Provide the (x, y) coordinate of the cell's center where the given text is located.  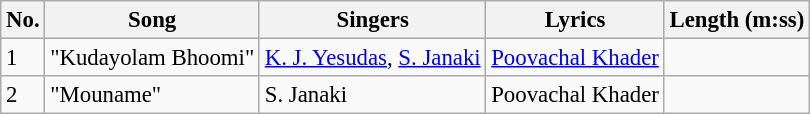
Song (152, 20)
1 (23, 58)
2 (23, 95)
K. J. Yesudas, S. Janaki (372, 58)
S. Janaki (372, 95)
Lyrics (575, 20)
No. (23, 20)
Singers (372, 20)
"Mouname" (152, 95)
Length (m:ss) (736, 20)
"Kudayolam Bhoomi" (152, 58)
